Find where the given text appears and provide that cell's center as [x, y] coordinate. 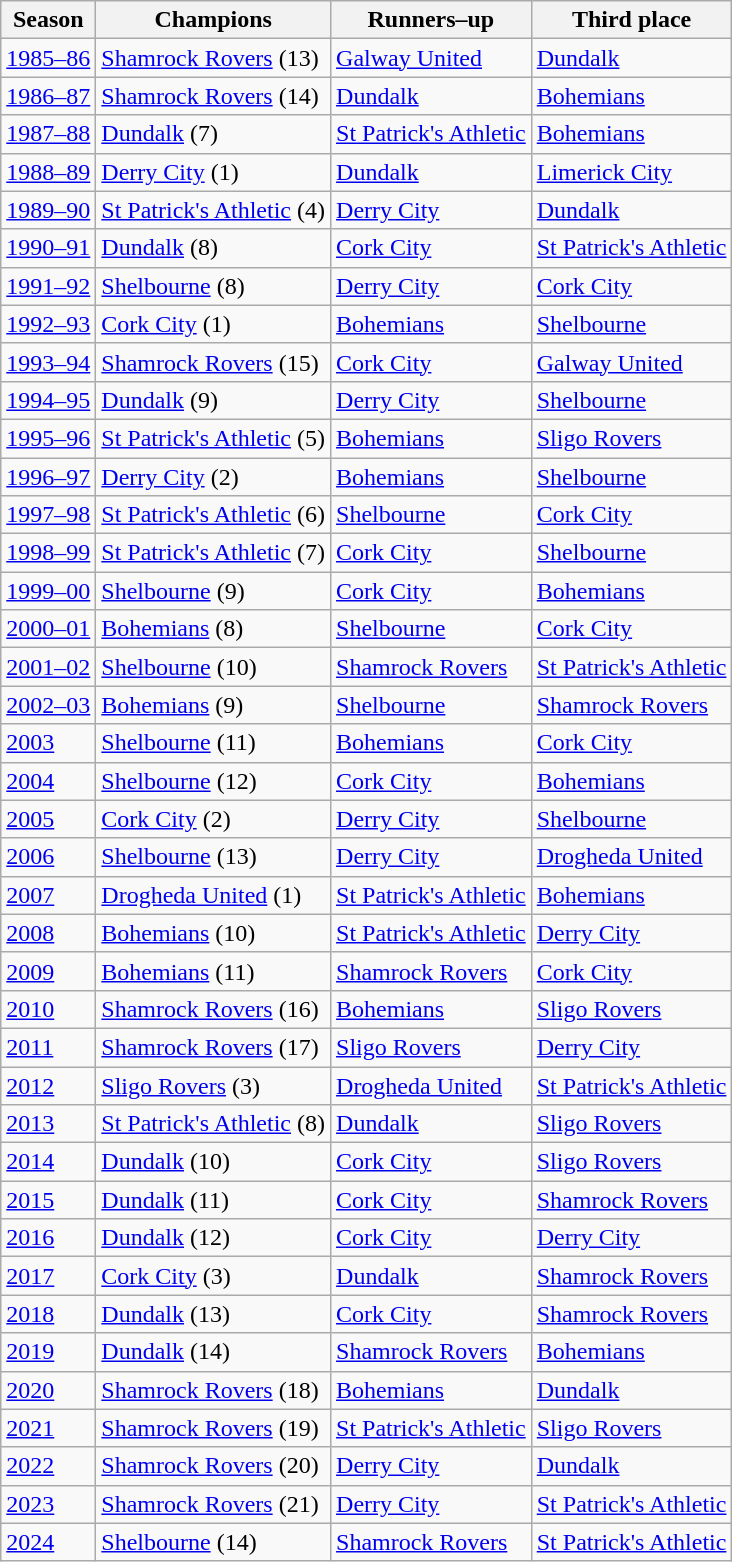
Shamrock Rovers (13) [214, 58]
Shelbourne (11) [214, 743]
2010 [48, 1009]
Dundalk (9) [214, 400]
Sligo Rovers (3) [214, 1085]
1993–94 [48, 362]
Third place [632, 20]
2018 [48, 1314]
2021 [48, 1428]
Cork City (3) [214, 1276]
1986–87 [48, 96]
2002–03 [48, 705]
2020 [48, 1390]
1995–96 [48, 438]
1996–97 [48, 477]
2014 [48, 1162]
Shelbourne (13) [214, 857]
2001–02 [48, 667]
2015 [48, 1200]
2007 [48, 895]
2011 [48, 1047]
2009 [48, 971]
Dundalk (13) [214, 1314]
2019 [48, 1352]
St Patrick's Athletic (4) [214, 210]
Dundalk (14) [214, 1352]
Bohemians (11) [214, 971]
1988–89 [48, 172]
Shamrock Rovers (15) [214, 362]
Shamrock Rovers (20) [214, 1466]
Drogheda United (1) [214, 895]
1999–00 [48, 591]
Dundalk (12) [214, 1238]
2006 [48, 857]
St Patrick's Athletic (7) [214, 553]
Runners–up [432, 20]
2022 [48, 1466]
1994–95 [48, 400]
1991–92 [48, 286]
Shamrock Rovers (21) [214, 1504]
Dundalk (7) [214, 134]
Shelbourne (9) [214, 591]
Shamrock Rovers (18) [214, 1390]
Limerick City [632, 172]
Shelbourne (12) [214, 781]
St Patrick's Athletic (6) [214, 515]
Bohemians (9) [214, 705]
Derry City (2) [214, 477]
Bohemians (8) [214, 629]
2023 [48, 1504]
Shamrock Rovers (17) [214, 1047]
2008 [48, 933]
Shelbourne (10) [214, 667]
1992–93 [48, 324]
1987–88 [48, 134]
Derry City (1) [214, 172]
Bohemians (10) [214, 933]
1997–98 [48, 515]
St Patrick's Athletic (5) [214, 438]
Shelbourne (8) [214, 286]
St Patrick's Athletic (8) [214, 1124]
Dundalk (11) [214, 1200]
Shamrock Rovers (16) [214, 1009]
1989–90 [48, 210]
Shelbourne (14) [214, 1542]
1998–99 [48, 553]
Shamrock Rovers (14) [214, 96]
2013 [48, 1124]
Dundalk (8) [214, 248]
1985–86 [48, 58]
1990–91 [48, 248]
2012 [48, 1085]
Cork City (2) [214, 819]
2017 [48, 1276]
2005 [48, 819]
Champions [214, 20]
2024 [48, 1542]
2016 [48, 1238]
2004 [48, 781]
Shamrock Rovers (19) [214, 1428]
2003 [48, 743]
2000–01 [48, 629]
Season [48, 20]
Dundalk (10) [214, 1162]
Cork City (1) [214, 324]
